Capture the cell that displays the provided text and extract its (X, Y) central coordinate. 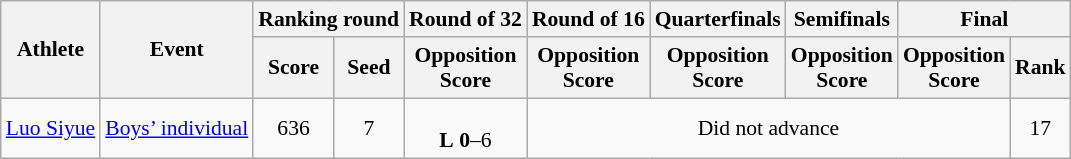
636 (294, 128)
Event (176, 50)
Final (984, 19)
17 (1040, 128)
Athlete (50, 50)
Rank (1040, 68)
Boys’ individual (176, 128)
Did not advance (768, 128)
Quarterfinals (718, 19)
7 (369, 128)
Round of 16 (588, 19)
Round of 32 (466, 19)
Score (294, 68)
Ranking round (328, 19)
L 0–6 (466, 128)
Seed (369, 68)
Luo Siyue (50, 128)
Semifinals (842, 19)
